Provide the (x, y) coordinate of the cell's center where the given text is located.  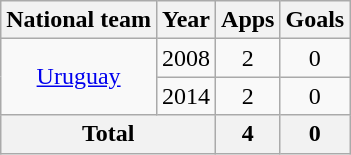
4 (248, 134)
2014 (186, 96)
Goals (315, 20)
Year (186, 20)
Apps (248, 20)
2008 (186, 58)
Uruguay (79, 77)
Total (108, 134)
National team (79, 20)
